For the text-containing cell, return its midpoint in (x, y) coordinate format. 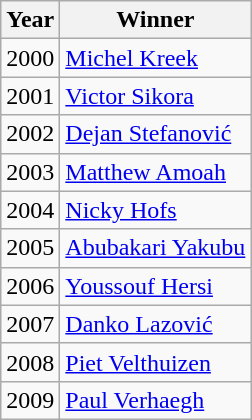
2003 (30, 172)
Matthew Amoah (156, 172)
Year (30, 20)
2005 (30, 248)
Paul Verhaegh (156, 400)
2007 (30, 324)
Youssouf Hersi (156, 286)
2000 (30, 58)
Dejan Stefanović (156, 134)
Victor Sikora (156, 96)
2009 (30, 400)
2002 (30, 134)
Abubakari Yakubu (156, 248)
Danko Lazović (156, 324)
2008 (30, 362)
Winner (156, 20)
Piet Velthuizen (156, 362)
Michel Kreek (156, 58)
2004 (30, 210)
Nicky Hofs (156, 210)
2006 (30, 286)
2001 (30, 96)
